Capture the cell that displays the provided text and extract its (X, Y) central coordinate. 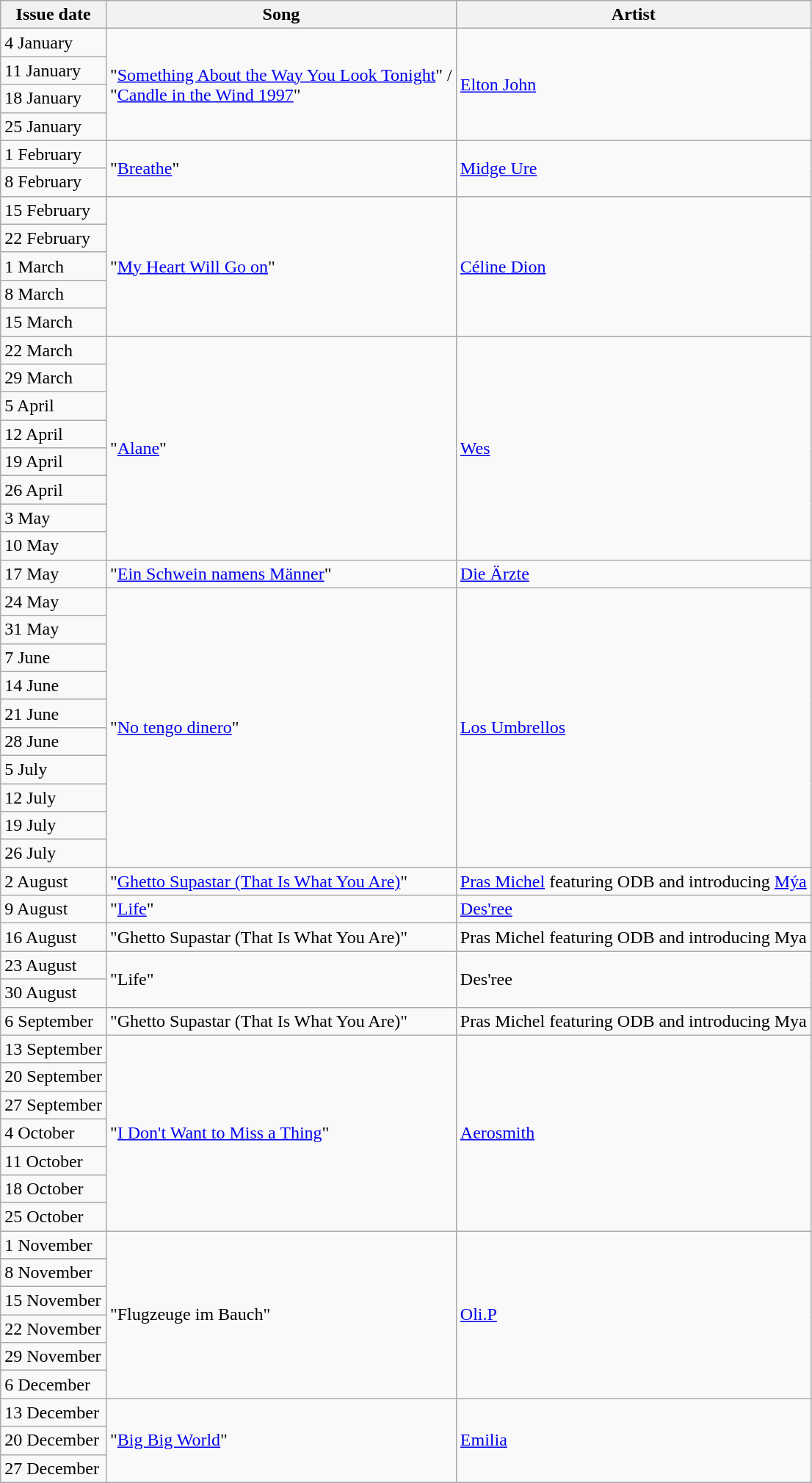
22 March (54, 350)
"Alane" (280, 448)
24 May (54, 602)
Issue date (54, 15)
29 November (54, 1357)
20 September (54, 1077)
1 November (54, 1245)
Oli.P (633, 1315)
8 March (54, 294)
22 November (54, 1329)
25 January (54, 126)
"No tengo dinero" (280, 727)
16 August (54, 937)
Emilia (633, 1440)
11 January (54, 71)
5 April (54, 406)
8 February (54, 182)
19 April (54, 462)
11 October (54, 1161)
1 February (54, 154)
18 October (54, 1188)
27 September (54, 1105)
Céline Dion (633, 266)
12 July (54, 797)
8 November (54, 1273)
Pras Michel featuring ODB and introducing Mýa (633, 881)
Die Ärzte (633, 574)
2 August (54, 881)
30 August (54, 993)
"Ein Schwein namens Männer" (280, 574)
Aerosmith (633, 1133)
Song (280, 15)
12 April (54, 434)
"My Heart Will Go on" (280, 266)
18 January (54, 98)
26 April (54, 490)
Artist (633, 15)
4 January (54, 43)
13 September (54, 1049)
6 September (54, 1021)
10 May (54, 546)
17 May (54, 574)
26 July (54, 854)
"I Don't Want to Miss a Thing" (280, 1133)
Midge Ure (633, 168)
23 August (54, 965)
1 March (54, 266)
5 July (54, 769)
15 February (54, 210)
19 July (54, 826)
20 December (54, 1440)
7 June (54, 657)
Elton John (633, 84)
"Big Big World" (280, 1440)
3 May (54, 518)
"Flugzeuge im Bauch" (280, 1315)
31 May (54, 629)
28 June (54, 741)
15 March (54, 322)
4 October (54, 1133)
13 December (54, 1412)
27 December (54, 1468)
21 June (54, 713)
15 November (54, 1301)
14 June (54, 685)
9 August (54, 909)
22 February (54, 238)
29 March (54, 378)
"Breathe" (280, 168)
Los Umbrellos (633, 727)
25 October (54, 1216)
"Something About the Way You Look Tonight" / "Candle in the Wind 1997" (280, 84)
6 December (54, 1385)
Wes (633, 448)
